Extract the (x, y) coordinate from the center of the cell holding the provided text.  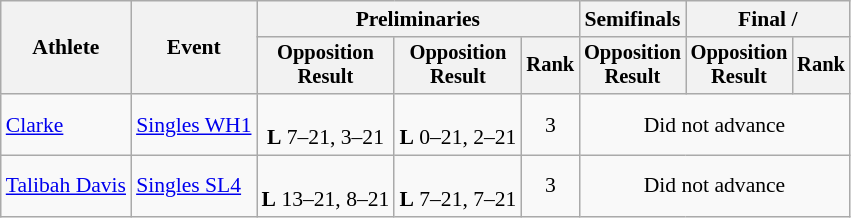
L 7–21, 3–21 (326, 124)
Talibah Davis (66, 186)
Clarke (66, 124)
Athlete (66, 48)
Preliminaries (418, 19)
Semifinals (632, 19)
Singles WH1 (194, 124)
L 13–21, 8–21 (326, 186)
Singles SL4 (194, 186)
L 7–21, 7–21 (458, 186)
L 0–21, 2–21 (458, 124)
Event (194, 48)
Final / (768, 19)
